Return the (x, y) coordinate for the center point of the cell that contains the specified text.  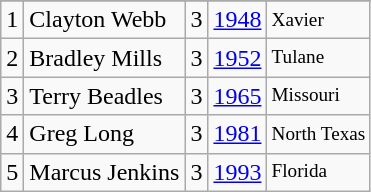
1 (12, 20)
Terry Beadles (104, 96)
Marcus Jenkins (104, 172)
1948 (238, 20)
Bradley Mills (104, 58)
Clayton Webb (104, 20)
Missouri (318, 96)
1965 (238, 96)
4 (12, 134)
Florida (318, 172)
Tulane (318, 58)
1993 (238, 172)
Greg Long (104, 134)
1952 (238, 58)
North Texas (318, 134)
2 (12, 58)
1981 (238, 134)
5 (12, 172)
Xavier (318, 20)
